Determine the [x, y] coordinate at the center of the cell enclosing the given text.  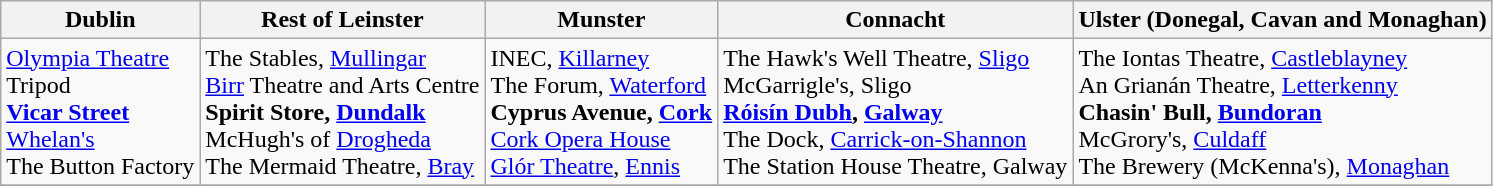
The Iontas Theatre, Castleblayney An Grianán Theatre, Letterkenny Chasin' Bull, Bundoran McGrory's, Culdaff The Brewery (McKenna's), Monaghan [1282, 112]
Munster [602, 20]
INEC, Killarney The Forum, Waterford Cyprus Avenue, Cork Cork Opera House Glór Theatre, Ennis [602, 112]
Olympia Theatre Tripod Vicar Street Whelan's The Button Factory [100, 112]
Connacht [896, 20]
The Stables, Mullingar Birr Theatre and Arts Centre Spirit Store, Dundalk McHugh's of Drogheda The Mermaid Theatre, Bray [342, 112]
Dublin [100, 20]
Ulster (Donegal, Cavan and Monaghan) [1282, 20]
The Hawk's Well Theatre, Sligo McGarrigle's, Sligo Róisín Dubh, Galway The Dock, Carrick-on-Shannon The Station House Theatre, Galway [896, 112]
Rest of Leinster [342, 20]
